Locate the cell with the specified text and output its (X, Y) center coordinate. 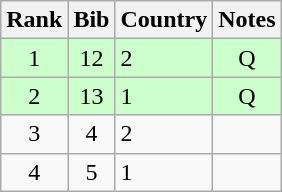
5 (92, 172)
Notes (247, 20)
Country (164, 20)
Bib (92, 20)
12 (92, 58)
Rank (34, 20)
3 (34, 134)
13 (92, 96)
